Capture the cell that displays the provided text and extract its (x, y) central coordinate. 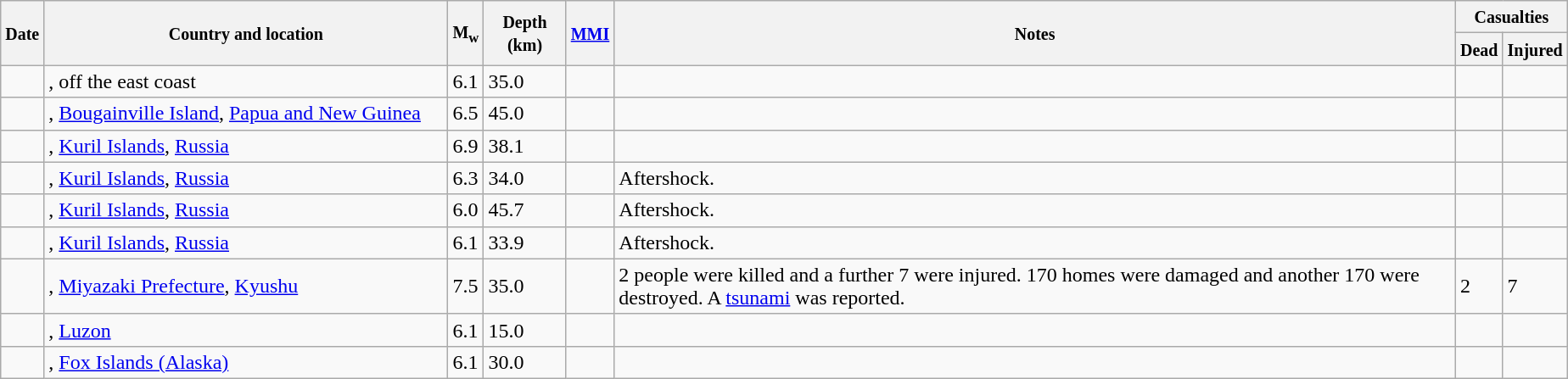
6.3 (466, 178)
2 people were killed and a further 7 were injured. 170 homes were damaged and another 170 were destroyed. A tsunami was reported. (1035, 287)
MMI (591, 33)
2 (1479, 287)
, Miyazaki Prefecture, Kyushu (246, 287)
Date (22, 33)
Depth (km) (524, 33)
6.0 (466, 210)
Mw (466, 33)
30.0 (524, 362)
6.5 (466, 114)
Notes (1035, 33)
45.0 (524, 114)
45.7 (524, 210)
38.1 (524, 146)
, Luzon (246, 330)
6.9 (466, 146)
Casualties (1511, 17)
34.0 (524, 178)
7 (1535, 287)
Country and location (246, 33)
Injured (1535, 49)
, off the east coast (246, 81)
Dead (1479, 49)
15.0 (524, 330)
, Fox Islands (Alaska) (246, 362)
33.9 (524, 242)
, Bougainville Island, Papua and New Guinea (246, 114)
7.5 (466, 287)
